Detect which cell encompasses the target text, then output its [x, y] center coordinate. 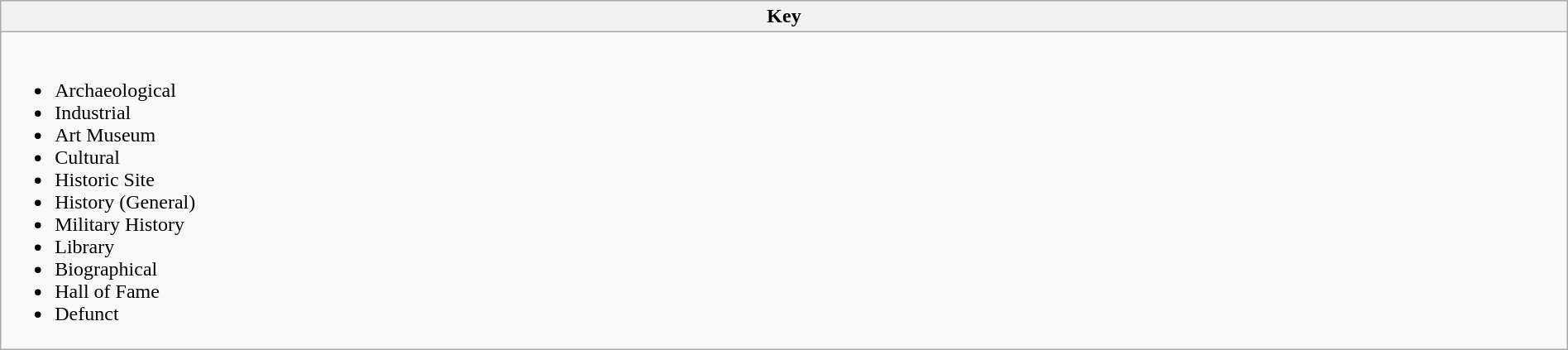
Archaeological Industrial Art Museum Cultural Historic Site History (General) Military History Library Biographical Hall of Fame Defunct [784, 190]
Key [784, 17]
